Pinpoint the cell where the given text exists, returning its [X, Y] midpoint coordinate. 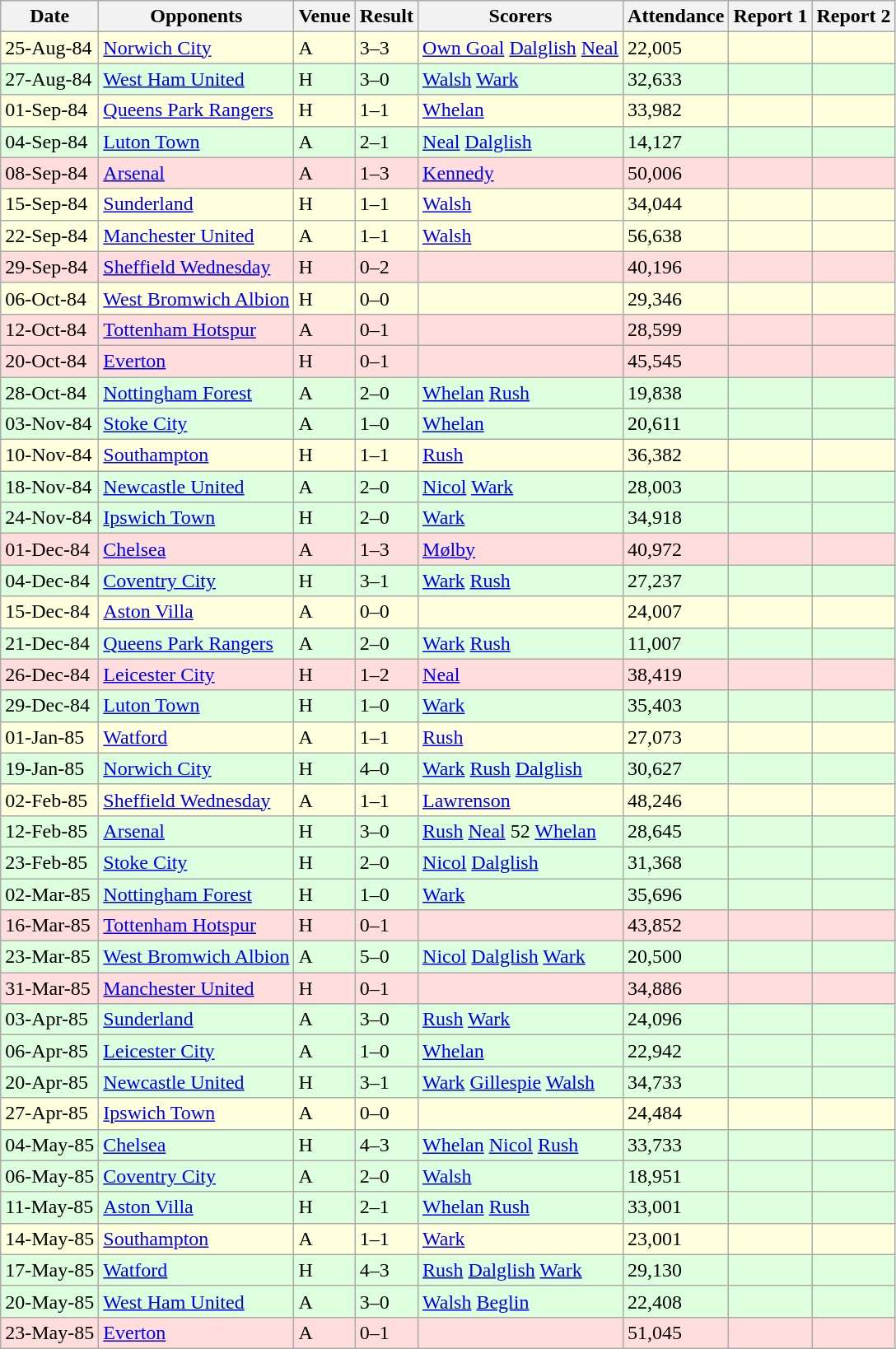
35,696 [676, 894]
23-Mar-85 [49, 957]
33,001 [676, 1207]
02-Mar-85 [49, 894]
28,003 [676, 487]
Lawrenson [520, 800]
04-May-85 [49, 1145]
20-Apr-85 [49, 1082]
51,045 [676, 1333]
40,972 [676, 549]
27,073 [676, 737]
Rush Neal 52 Whelan [520, 831]
40,196 [676, 267]
34,733 [676, 1082]
24-Nov-84 [49, 518]
Venue [324, 16]
33,982 [676, 110]
33,733 [676, 1145]
06-May-85 [49, 1176]
29-Dec-84 [49, 706]
28-Oct-84 [49, 393]
19,838 [676, 393]
30,627 [676, 768]
4–0 [386, 768]
04-Sep-84 [49, 142]
Report 1 [771, 16]
Rush Wark [520, 1020]
38,419 [676, 674]
01-Jan-85 [49, 737]
Neal [520, 674]
19-Jan-85 [49, 768]
5–0 [386, 957]
27-Aug-84 [49, 79]
Result [386, 16]
23,001 [676, 1239]
14,127 [676, 142]
32,633 [676, 79]
Opponents [196, 16]
35,403 [676, 706]
15-Dec-84 [49, 612]
27,237 [676, 581]
Wark Gillespie Walsh [520, 1082]
14-May-85 [49, 1239]
Attendance [676, 16]
23-Feb-85 [49, 862]
Own Goal Dalglish Neal [520, 48]
Nicol Dalglish Wark [520, 957]
34,886 [676, 988]
36,382 [676, 455]
21-Dec-84 [49, 643]
3–3 [386, 48]
06-Oct-84 [49, 298]
24,484 [676, 1113]
22,408 [676, 1301]
03-Nov-84 [49, 424]
29-Sep-84 [49, 267]
22-Sep-84 [49, 236]
Date [49, 16]
28,645 [676, 831]
34,918 [676, 518]
Neal Dalglish [520, 142]
02-Feb-85 [49, 800]
Nicol Dalglish [520, 862]
Wark Rush Dalglish [520, 768]
11-May-85 [49, 1207]
12-Oct-84 [49, 329]
Mølby [520, 549]
48,246 [676, 800]
20,500 [676, 957]
10-Nov-84 [49, 455]
15-Sep-84 [49, 204]
27-Apr-85 [49, 1113]
Scorers [520, 16]
18-Nov-84 [49, 487]
Walsh Beglin [520, 1301]
56,638 [676, 236]
26-Dec-84 [49, 674]
12-Feb-85 [49, 831]
06-Apr-85 [49, 1051]
Whelan Nicol Rush [520, 1145]
43,852 [676, 926]
22,942 [676, 1051]
03-Apr-85 [49, 1020]
16-Mar-85 [49, 926]
29,130 [676, 1270]
23-May-85 [49, 1333]
Nicol Wark [520, 487]
04-Dec-84 [49, 581]
34,044 [676, 204]
20-May-85 [49, 1301]
17-May-85 [49, 1270]
Report 2 [853, 16]
45,545 [676, 361]
0–2 [386, 267]
31,368 [676, 862]
20-Oct-84 [49, 361]
Rush Dalglish Wark [520, 1270]
Kennedy [520, 173]
29,346 [676, 298]
28,599 [676, 329]
31-Mar-85 [49, 988]
1–2 [386, 674]
25-Aug-84 [49, 48]
01-Sep-84 [49, 110]
Walsh Wark [520, 79]
11,007 [676, 643]
18,951 [676, 1176]
50,006 [676, 173]
24,096 [676, 1020]
20,611 [676, 424]
01-Dec-84 [49, 549]
08-Sep-84 [49, 173]
22,005 [676, 48]
24,007 [676, 612]
